Locate the cell with the specified text and output its [X, Y] center coordinate. 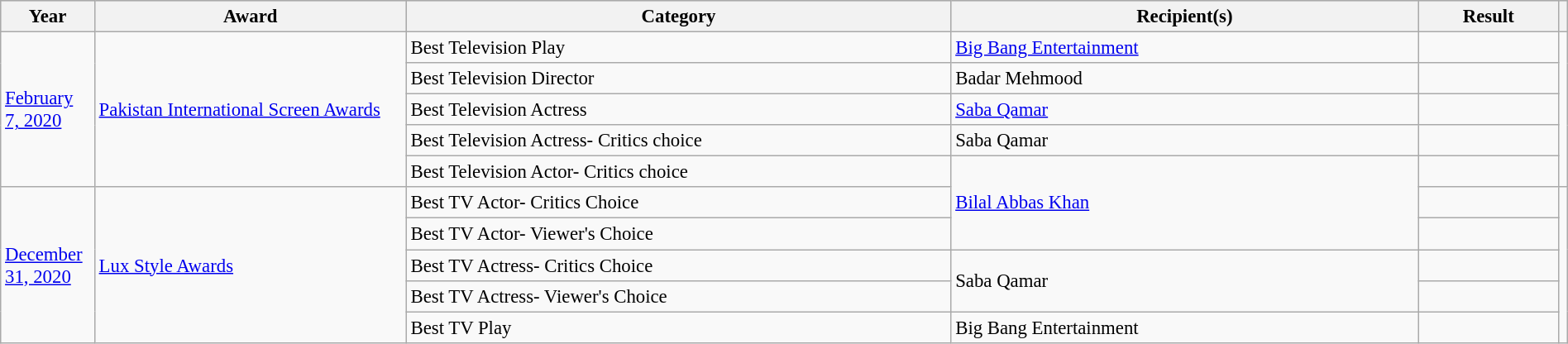
Award [250, 17]
Recipient(s) [1184, 17]
Best Television Actress [678, 110]
Best TV Actress- Critics Choice [678, 265]
Year [48, 17]
Best Television Play [678, 48]
Best Television Actress- Critics choice [678, 141]
Best TV Actor- Viewer's Choice [678, 234]
Result [1489, 17]
Best TV Actress- Viewer's Choice [678, 296]
Best TV Play [678, 327]
Category [678, 17]
Pakistan International Screen Awards [250, 110]
December 31, 2020 [48, 265]
Badar Mehmood [1184, 79]
February 7, 2020 [48, 110]
Best TV Actor- Critics Choice [678, 203]
Best Television Director [678, 79]
Best Television Actor- Critics choice [678, 172]
Bilal Abbas Khan [1184, 203]
Lux Style Awards [250, 265]
